Provide the [x, y] coordinate of the cell's center where the given text is located.  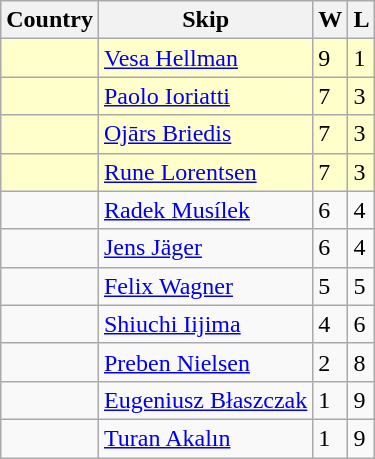
Felix Wagner [205, 286]
Preben Nielsen [205, 362]
Skip [205, 20]
Country [50, 20]
Vesa Hellman [205, 58]
Radek Musílek [205, 210]
2 [330, 362]
Rune Lorentsen [205, 172]
Ojārs Briedis [205, 134]
8 [362, 362]
W [330, 20]
L [362, 20]
Paolo Ioriatti [205, 96]
Eugeniusz Błaszczak [205, 400]
Shiuchi Iijima [205, 324]
Turan Akalın [205, 438]
Jens Jäger [205, 248]
